For the text-containing cell, return its midpoint in (X, Y) coordinate format. 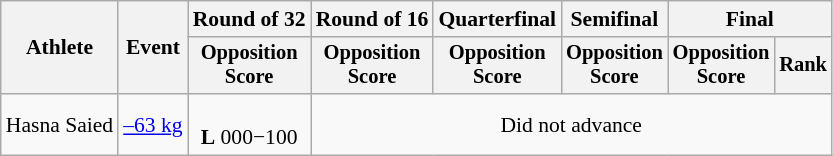
Final (750, 19)
Semifinal (614, 19)
Hasna Saied (60, 124)
Round of 32 (250, 19)
Athlete (60, 48)
Quarterfinal (497, 19)
Did not advance (572, 124)
–63 kg (152, 124)
Rank (803, 66)
L 000−100 (250, 124)
Event (152, 48)
Round of 16 (372, 19)
